Return the [x, y] coordinate for the center point of the cell that contains the specified text.  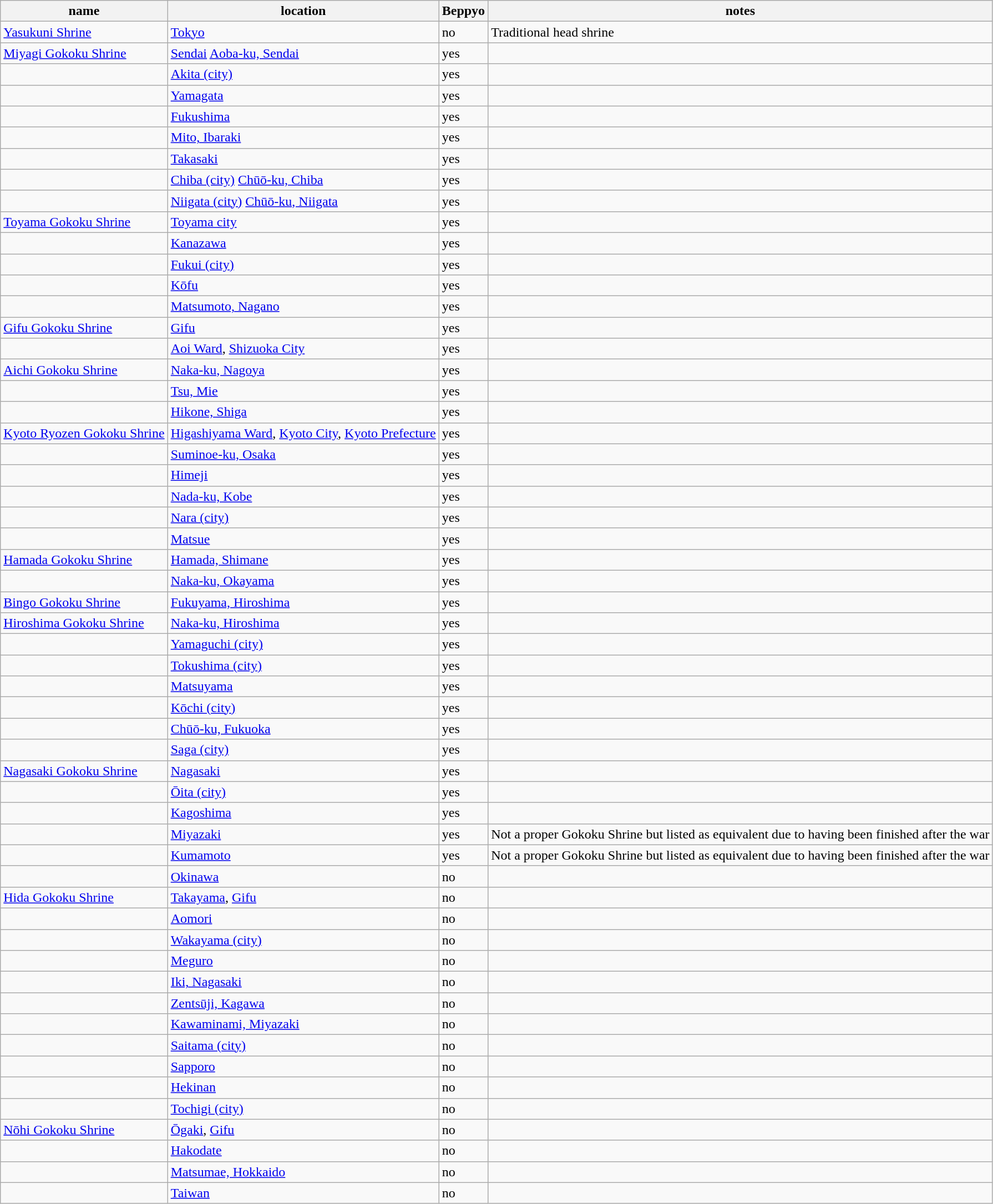
Kyoto Ryozen Gokoku Shrine [84, 433]
Matsumoto, Nagano [303, 307]
Miyagi Gokoku Shrine [84, 53]
Fukushima [303, 116]
Chiba (city) Chūō-ku, Chiba [303, 180]
Higashiyama Ward, Kyoto City, Kyoto Prefecture [303, 433]
Naka-ku, Okayama [303, 581]
Hamada Gokoku Shrine [84, 560]
Gifu [303, 328]
Taiwan [303, 1193]
Naka-ku, Nagoya [303, 370]
Nagasaki Gokoku Shrine [84, 771]
Niigata (city) Chūō-ku, Niigata [303, 201]
Yamagata [303, 95]
Matsue [303, 539]
Suminoe-ku, Osaka [303, 454]
Himeji [303, 475]
Saga (city) [303, 750]
name [84, 11]
Tsu, Mie [303, 391]
Matsumae, Hokkaido [303, 1172]
Nōhi Gokoku Shrine [84, 1130]
Ōita (city) [303, 792]
Fukui (city) [303, 265]
Aoi Ward, Shizuoka City [303, 349]
Zentsūji, Kagawa [303, 1003]
Okinawa [303, 876]
Sendai Aoba-ku, Sendai [303, 53]
Akita (city) [303, 74]
Yasukuni Shrine [84, 32]
Tochigi (city) [303, 1109]
Meguro [303, 961]
Iki, Nagasaki [303, 982]
Chūō-ku, Fukuoka [303, 729]
Kumamoto [303, 855]
Hakodate [303, 1151]
Sapporo [303, 1066]
location [303, 11]
Hamada, Shimane [303, 560]
Ōgaki, Gifu [303, 1130]
Aomori [303, 918]
Aichi Gokoku Shrine [84, 370]
Nara (city) [303, 517]
Toyama city [303, 222]
Naka-ku, Hiroshima [303, 623]
Tokyo [303, 32]
Hikone, Shiga [303, 412]
Toyama Gokoku Shrine [84, 222]
Hekinan [303, 1088]
Yamaguchi (city) [303, 644]
Wakayama (city) [303, 940]
Miyazaki [303, 834]
Mito, Ibaraki [303, 138]
Bingo Gokoku Shrine [84, 602]
Nagasaki [303, 771]
Kōfu [303, 286]
Fukuyama, Hiroshima [303, 602]
Matsuyama [303, 687]
Kagoshima [303, 813]
Hiroshima Gokoku Shrine [84, 623]
Kōchi (city) [303, 708]
Hida Gokoku Shrine [84, 897]
Gifu Gokoku Shrine [84, 328]
notes [740, 11]
Kawaminami, Miyazaki [303, 1024]
Saitama (city) [303, 1045]
Tokushima (city) [303, 665]
Nada-ku, Kobe [303, 496]
Beppyo [463, 11]
Takasaki [303, 159]
Takayama, Gifu [303, 897]
Kanazawa [303, 243]
Traditional head shrine [740, 32]
